Scan for the cell matching the given text and deliver its (X, Y) coordinate at center. 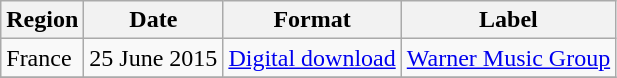
Region (42, 20)
Warner Music Group (508, 58)
Digital download (312, 58)
Label (508, 20)
25 June 2015 (154, 58)
Date (154, 20)
Format (312, 20)
France (42, 58)
